Capture the cell that displays the provided text and extract its [x, y] central coordinate. 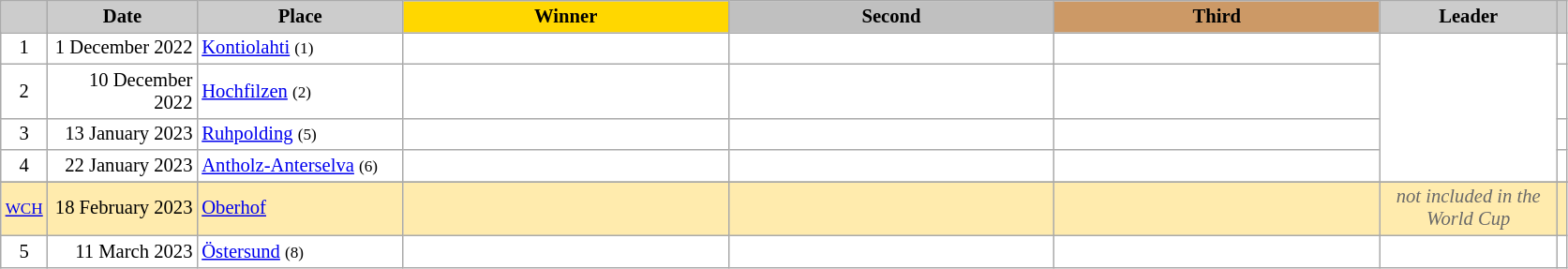
Place [300, 16]
Antholz-Anterselva (6) [300, 166]
11 March 2023 [123, 251]
Date [123, 16]
Ruhpolding (5) [300, 134]
1 December 2022 [123, 48]
Kontiolahti (1) [300, 48]
WCH [24, 208]
not included in the World Cup [1469, 208]
Östersund (8) [300, 251]
18 February 2023 [123, 208]
4 [24, 166]
Leader [1469, 16]
Oberhof [300, 208]
Third [1217, 16]
Hochfilzen (2) [300, 91]
2 [24, 91]
1 [24, 48]
Second [890, 16]
13 January 2023 [123, 134]
22 January 2023 [123, 166]
10 December 2022 [123, 91]
5 [24, 251]
Winner [566, 16]
3 [24, 134]
